Return [X, Y] of the center of cell containing provided text 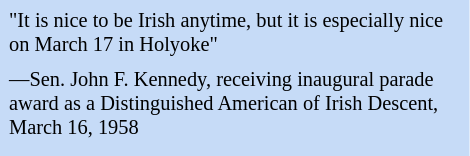
—Sen. John F. Kennedy, receiving inaugural parade award as a Distinguished American of Irish Descent, March 16, 1958 [235, 104]
"It is nice to be Irish anytime, but it is especially nice on March 17 in Holyoke" [235, 34]
